Identify which cell holds the provided text, then report its [x, y] central coordinate. 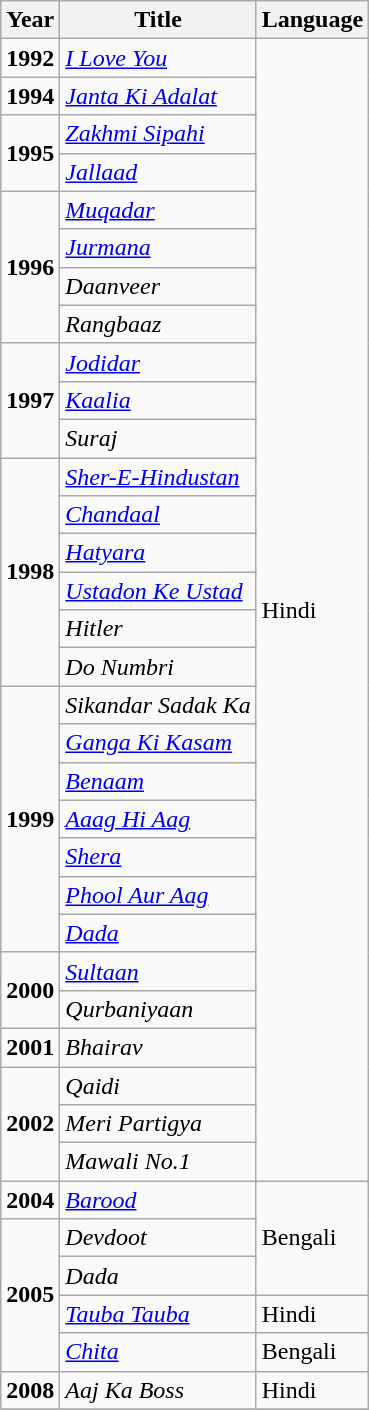
1997 [30, 400]
1998 [30, 572]
Jurmana [158, 248]
Kaalia [158, 400]
Shera [158, 857]
Muqadar [158, 210]
Janta Ki Adalat [158, 96]
1999 [30, 819]
2002 [30, 1123]
Chita [158, 1352]
Benaam [158, 781]
Ustadon Ke Ustad [158, 591]
Sher-E-Hindustan [158, 477]
1994 [30, 96]
Rangbaaz [158, 324]
Language [312, 20]
Barood [158, 1200]
Meri Partigya [158, 1124]
Hatyara [158, 553]
Aaj Ka Boss [158, 1390]
Zakhmi Sipahi [158, 134]
2005 [30, 1295]
Daanveer [158, 286]
I Love You [158, 58]
2004 [30, 1200]
2000 [30, 990]
Aaag Hi Aag [158, 819]
Phool Aur Aag [158, 895]
Ganga Ki Kasam [158, 743]
Mawali No.1 [158, 1162]
2001 [30, 1047]
2008 [30, 1390]
1992 [30, 58]
Qurbaniyaan [158, 1009]
Chandaal [158, 515]
Qaidi [158, 1085]
Suraj [158, 438]
1995 [30, 153]
Sultaan [158, 971]
Jodidar [158, 362]
Hitler [158, 629]
Tauba Tauba [158, 1314]
Jallaad [158, 172]
Bhairav [158, 1047]
Year [30, 20]
Sikandar Sadak Ka [158, 705]
1996 [30, 267]
Title [158, 20]
Do Numbri [158, 667]
Devdoot [158, 1238]
